Detect which cell encompasses the target text, then output its (x, y) center coordinate. 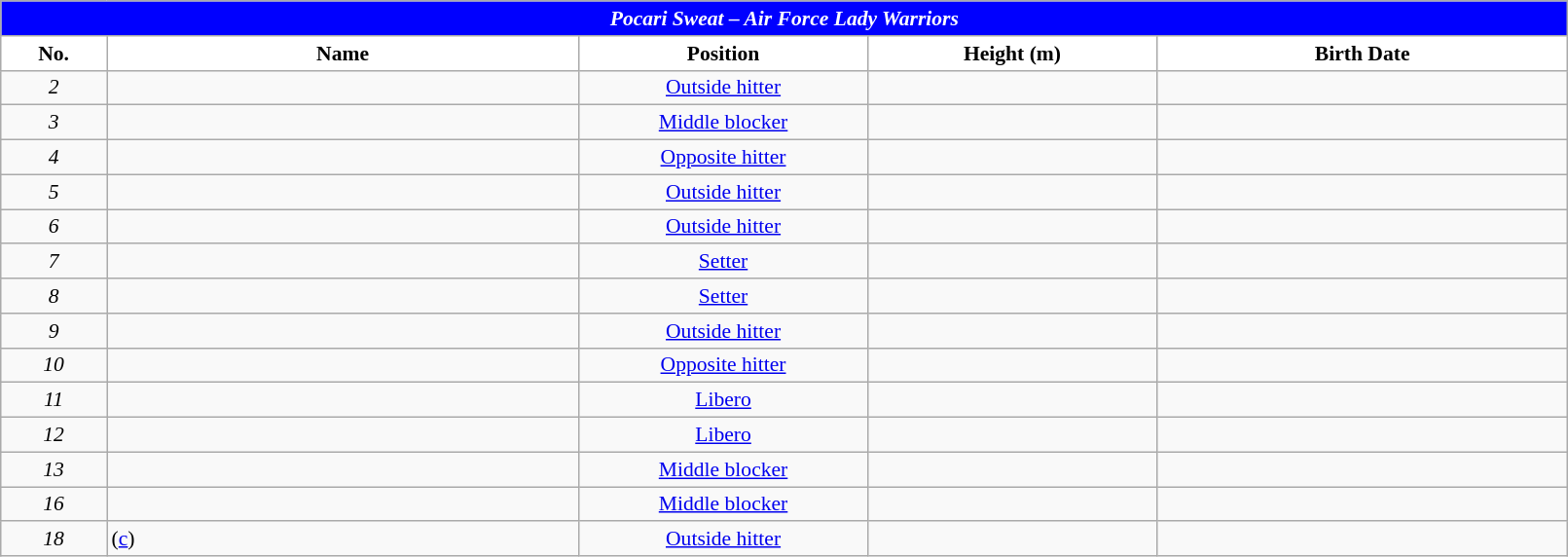
18 (55, 539)
(c) (343, 539)
6 (55, 227)
9 (55, 331)
Name (343, 54)
5 (55, 192)
7 (55, 262)
2 (55, 88)
Position (724, 54)
10 (55, 365)
Pocari Sweat – Air Force Lady Warriors (784, 19)
11 (55, 400)
No. (55, 54)
8 (55, 296)
16 (55, 504)
Birth Date (1362, 54)
12 (55, 435)
13 (55, 469)
Height (m) (1012, 54)
4 (55, 158)
3 (55, 123)
